Determine the [X, Y] coordinate at the center of the cell enclosing the given text.  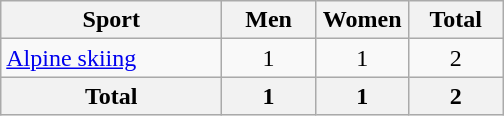
Sport [112, 20]
Alpine skiing [112, 58]
Women [362, 20]
Men [269, 20]
